Output the (x, y) coordinate of the center of the cell containing the given text.  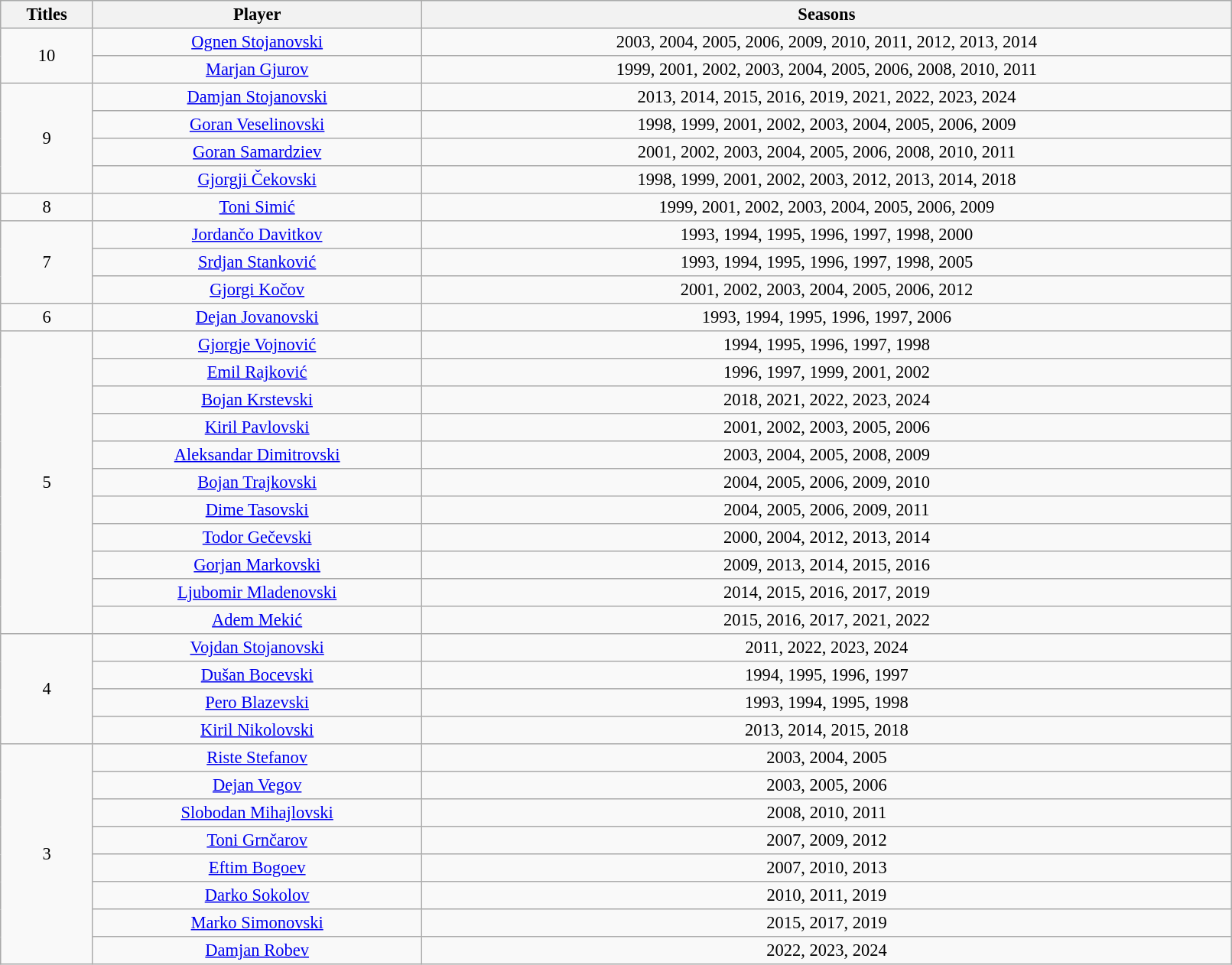
Toni Simić (257, 207)
Goran Veselinovski (257, 125)
2000, 2004, 2012, 2013, 2014 (827, 538)
1998, 1999, 2001, 2002, 2003, 2012, 2013, 2014, 2018 (827, 180)
Kiril Pavlovski (257, 427)
Srdjan Stanković (257, 262)
1993, 1994, 1995, 1996, 1997, 1998, 2005 (827, 262)
2007, 2010, 2013 (827, 868)
Riste Stefanov (257, 758)
Vojdan Stojanovski (257, 648)
Emil Rajković (257, 372)
2011, 2022, 2023, 2024 (827, 648)
Kiril Nikolovski (257, 730)
2009, 2013, 2014, 2015, 2016 (827, 565)
2007, 2009, 2012 (827, 840)
10 (47, 56)
2010, 2011, 2019 (827, 895)
Pero Blazevski (257, 703)
2013, 2014, 2015, 2016, 2019, 2021, 2022, 2023, 2024 (827, 97)
2015, 2016, 2017, 2021, 2022 (827, 620)
1999, 2001, 2002, 2003, 2004, 2005, 2006, 2008, 2010, 2011 (827, 70)
2003, 2004, 2005, 2008, 2009 (827, 455)
Marjan Gjurov (257, 70)
2014, 2015, 2016, 2017, 2019 (827, 593)
2003, 2004, 2005 (827, 758)
7 (47, 262)
Dejan Jovanovski (257, 317)
2001, 2002, 2003, 2005, 2006 (827, 427)
1996, 1997, 1999, 2001, 2002 (827, 372)
8 (47, 207)
Ognen Stojanovski (257, 42)
2013, 2014, 2015, 2018 (827, 730)
Goran Samardziev (257, 152)
Gjorgje Vojnović (257, 345)
1999, 2001, 2002, 2003, 2004, 2005, 2006, 2009 (827, 207)
6 (47, 317)
Dime Tasovski (257, 510)
Dejan Vegov (257, 785)
1993, 1994, 1995, 1998 (827, 703)
3 (47, 854)
2001, 2002, 2003, 2004, 2005, 2006, 2008, 2010, 2011 (827, 152)
1994, 1995, 1996, 1997 (827, 675)
Gjorgi Kočov (257, 290)
2003, 2005, 2006 (827, 785)
Gjorgji Čekovski (257, 180)
Damjan Stojanovski (257, 97)
Slobodan Mihajlovski (257, 813)
5 (47, 482)
2015, 2017, 2019 (827, 923)
2004, 2005, 2006, 2009, 2011 (827, 510)
1993, 1994, 1995, 1996, 1997, 2006 (827, 317)
1994, 1995, 1996, 1997, 1998 (827, 345)
2001, 2002, 2003, 2004, 2005, 2006, 2012 (827, 290)
Darko Sokolov (257, 895)
1993, 1994, 1995, 1996, 1997, 1998, 2000 (827, 235)
2018, 2021, 2022, 2023, 2024 (827, 400)
Titles (47, 15)
Aleksandar Dimitrovski (257, 455)
2004, 2005, 2006, 2009, 2010 (827, 482)
Marko Simonovski (257, 923)
Todor Gečevski (257, 538)
1998, 1999, 2001, 2002, 2003, 2004, 2005, 2006, 2009 (827, 125)
2022, 2023, 2024 (827, 950)
Ljubomir Mladenovski (257, 593)
Toni Grnčarov (257, 840)
Bojan Krstevski (257, 400)
Dušan Bocevski (257, 675)
Player (257, 15)
Damjan Robev (257, 950)
Seasons (827, 15)
2008, 2010, 2011 (827, 813)
Jordančo Davitkov (257, 235)
Gorjan Markovski (257, 565)
Eftim Bogoev (257, 868)
Adem Mekić (257, 620)
4 (47, 689)
Bojan Trajkovski (257, 482)
9 (47, 138)
2003, 2004, 2005, 2006, 2009, 2010, 2011, 2012, 2013, 2014 (827, 42)
